Return the [X, Y] coordinate for the center point of the cell that contains the specified text.  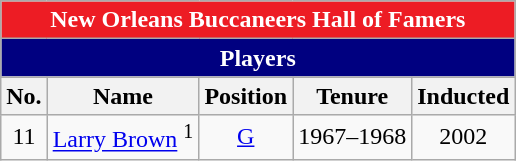
Tenure [352, 96]
Players [258, 58]
Larry Brown 1 [123, 138]
11 [24, 138]
No. [24, 96]
1967–1968 [352, 138]
2002 [464, 138]
Name [123, 96]
Inducted [464, 96]
New Orleans Buccaneers Hall of Famers [258, 20]
G [246, 138]
Position [246, 96]
